Capture the cell that displays the provided text and extract its [x, y] central coordinate. 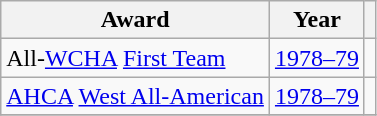
Award [136, 20]
Year [316, 20]
AHCA West All-American [136, 96]
All-WCHA First Team [136, 58]
